For the text-containing cell, return its midpoint in [x, y] coordinate format. 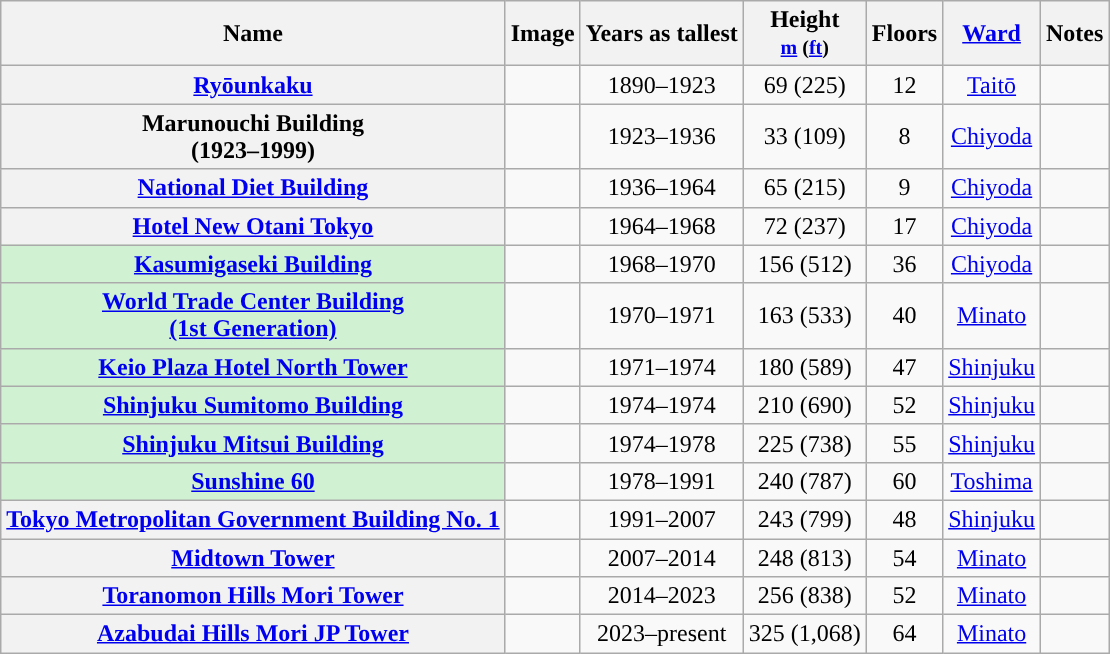
48 [904, 519]
55 [904, 443]
325 (1,068) [804, 634]
1964–1968 [662, 226]
60 [904, 481]
9 [904, 188]
47 [904, 367]
248 (813) [804, 557]
240 (787) [804, 481]
12 [904, 85]
1971–1974 [662, 367]
256 (838) [804, 596]
2014–2023 [662, 596]
2007–2014 [662, 557]
Azabudai Hills Mori JP Tower [253, 634]
180 (589) [804, 367]
156 (512) [804, 264]
33 (109) [804, 136]
Floors [904, 34]
Hotel New Otani Tokyo [253, 226]
Toshima [992, 481]
36 [904, 264]
54 [904, 557]
Ryōunkaku [253, 85]
Tokyo Metropolitan Government Building No. 1 [253, 519]
Shinjuku Sumitomo Building [253, 405]
Years as tallest [662, 34]
1890–1923 [662, 85]
Shinjuku Mitsui Building [253, 443]
Image [542, 34]
1974–1974 [662, 405]
243 (799) [804, 519]
Sunshine 60 [253, 481]
National Diet Building [253, 188]
1978–1991 [662, 481]
Ward [992, 34]
Toranomon Hills Mori Tower [253, 596]
1991–2007 [662, 519]
Taitō [992, 85]
Kasumigaseki Building [253, 264]
1970–1971 [662, 316]
Marunouchi Building (1923–1999) [253, 136]
225 (738) [804, 443]
1923–1936 [662, 136]
Keio Plaza Hotel North Tower [253, 367]
64 [904, 634]
69 (225) [804, 85]
1968–1970 [662, 264]
40 [904, 316]
Midtown Tower [253, 557]
1974–1978 [662, 443]
17 [904, 226]
72 (237) [804, 226]
163 (533) [804, 316]
2023–present [662, 634]
1936–1964 [662, 188]
210 (690) [804, 405]
Notes [1074, 34]
World Trade Center Building (1st Generation) [253, 316]
8 [904, 136]
65 (215) [804, 188]
Name [253, 34]
Heightm (ft) [804, 34]
